Locate the cell with the specified text and output its (x, y) center coordinate. 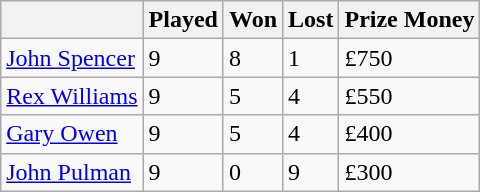
£550 (410, 96)
8 (252, 58)
Won (252, 20)
£750 (410, 58)
Gary Owen (72, 134)
£300 (410, 172)
John Pulman (72, 172)
John Spencer (72, 58)
Played (183, 20)
Rex Williams (72, 96)
0 (252, 172)
Lost (311, 20)
1 (311, 58)
Prize Money (410, 20)
£400 (410, 134)
